Locate the cell with the specified text and output its (x, y) center coordinate. 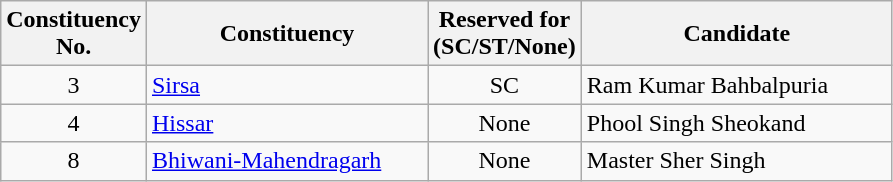
Hissar (286, 123)
Constituency No. (74, 34)
Bhiwani-Mahendragarh (286, 161)
8 (74, 161)
Ram Kumar Bahbalpuria (736, 85)
SC (505, 85)
4 (74, 123)
3 (74, 85)
Reserved for (SC/ST/None) (505, 34)
Master Sher Singh (736, 161)
Constituency (286, 34)
Phool Singh Sheokand (736, 123)
Sirsa (286, 85)
Candidate (736, 34)
